Locate the cell with the specified text and output its (X, Y) center coordinate. 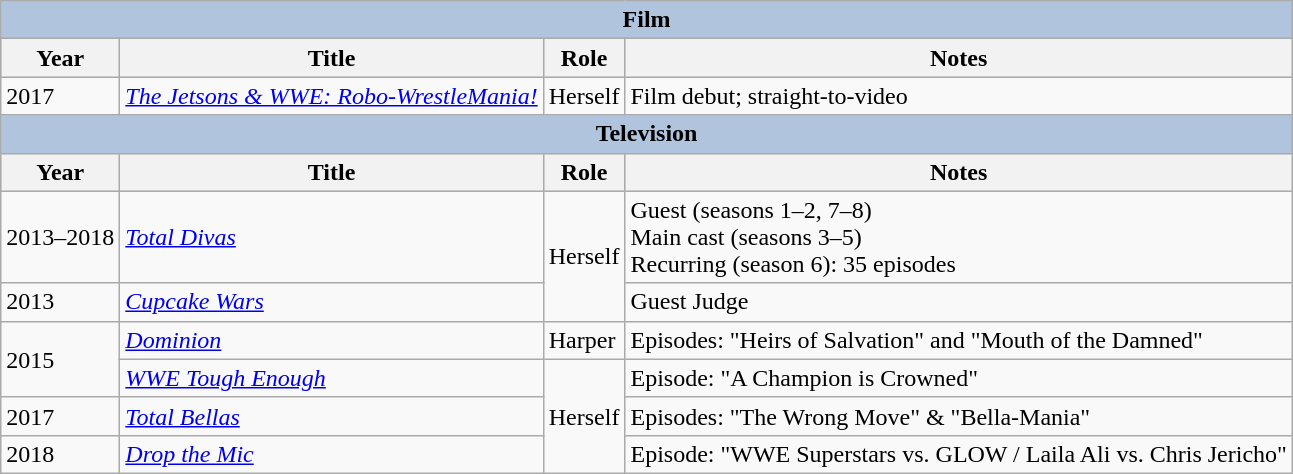
Cupcake Wars (332, 302)
2018 (60, 454)
2013 (60, 302)
Episodes: "The Wrong Move" & "Bella-Mania" (958, 416)
Dominion (332, 340)
Episodes: "Heirs of Salvation" and "Mouth of the Damned" (958, 340)
2015 (60, 359)
Total Bellas (332, 416)
Drop the Mic (332, 454)
Film debut; straight-to-video (958, 96)
Total Divas (332, 237)
The Jetsons & WWE: Robo-WrestleMania! (332, 96)
Film (647, 20)
Episode: "A Champion is Crowned" (958, 378)
Television (647, 134)
Harper (584, 340)
WWE Tough Enough (332, 378)
2013–2018 (60, 237)
Guest (seasons 1–2, 7–8)Main cast (seasons 3–5)Recurring (season 6): 35 episodes (958, 237)
Episode: "WWE Superstars vs. GLOW / Laila Ali vs. Chris Jericho" (958, 454)
Guest Judge (958, 302)
